Find where the given text appears and provide that cell's center as [X, Y] coordinate. 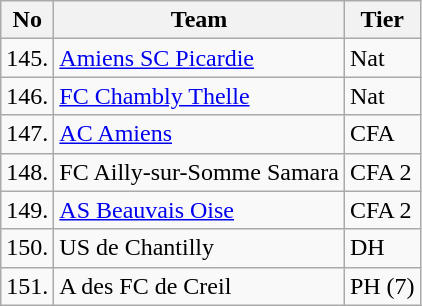
Amiens SC Picardie [200, 58]
Team [200, 20]
DH [382, 248]
FC Chambly Thelle [200, 96]
146. [28, 96]
AS Beauvais Oise [200, 210]
No [28, 20]
CFA [382, 134]
148. [28, 172]
PH (7) [382, 286]
Tier [382, 20]
149. [28, 210]
145. [28, 58]
151. [28, 286]
A des FC de Creil [200, 286]
AC Amiens [200, 134]
US de Chantilly [200, 248]
150. [28, 248]
147. [28, 134]
FC Ailly-sur-Somme Samara [200, 172]
